Provide the [x, y] coordinate of the cell's center where the given text is located.  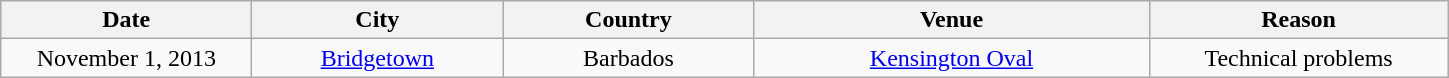
Reason [1298, 20]
Barbados [628, 58]
Date [126, 20]
Venue [952, 20]
Kensington Oval [952, 58]
Bridgetown [378, 58]
November 1, 2013 [126, 58]
Technical problems [1298, 58]
Country [628, 20]
City [378, 20]
